Capture the cell that displays the provided text and extract its (X, Y) central coordinate. 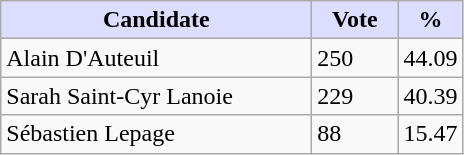
Sarah Saint-Cyr Lanoie (156, 96)
Sébastien Lepage (156, 134)
Vote (355, 20)
229 (355, 96)
88 (355, 134)
Candidate (156, 20)
44.09 (430, 58)
Alain D'Auteuil (156, 58)
250 (355, 58)
15.47 (430, 134)
% (430, 20)
40.39 (430, 96)
